Identify which cell holds the provided text, then report its [X, Y] central coordinate. 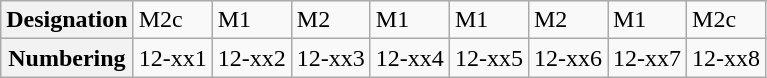
12-xx1 [172, 58]
12-xx6 [568, 58]
Numbering [67, 58]
12-xx7 [648, 58]
12-xx2 [252, 58]
12-xx4 [410, 58]
12-xx3 [330, 58]
12-xx8 [726, 58]
12-xx5 [488, 58]
Designation [67, 20]
